Scan for the cell matching the given text and deliver its [x, y] coordinate at center. 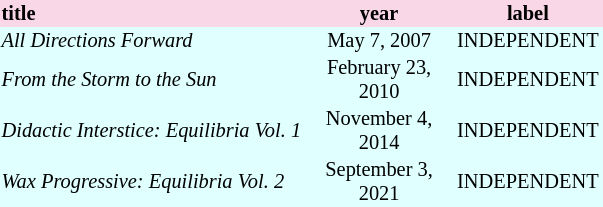
February 23, 2010 [380, 80]
September 3, 2021 [380, 182]
All Directions Forward [152, 40]
title [152, 14]
November 4, 2014 [380, 130]
From the Storm to the Sun [152, 80]
year [380, 14]
label [528, 14]
Didactic Interstice: Equilibria Vol. 1 [152, 130]
May 7, 2007 [380, 40]
Wax Progressive: Equilibria Vol. 2 [152, 182]
